For the text-containing cell, return its midpoint in (x, y) coordinate format. 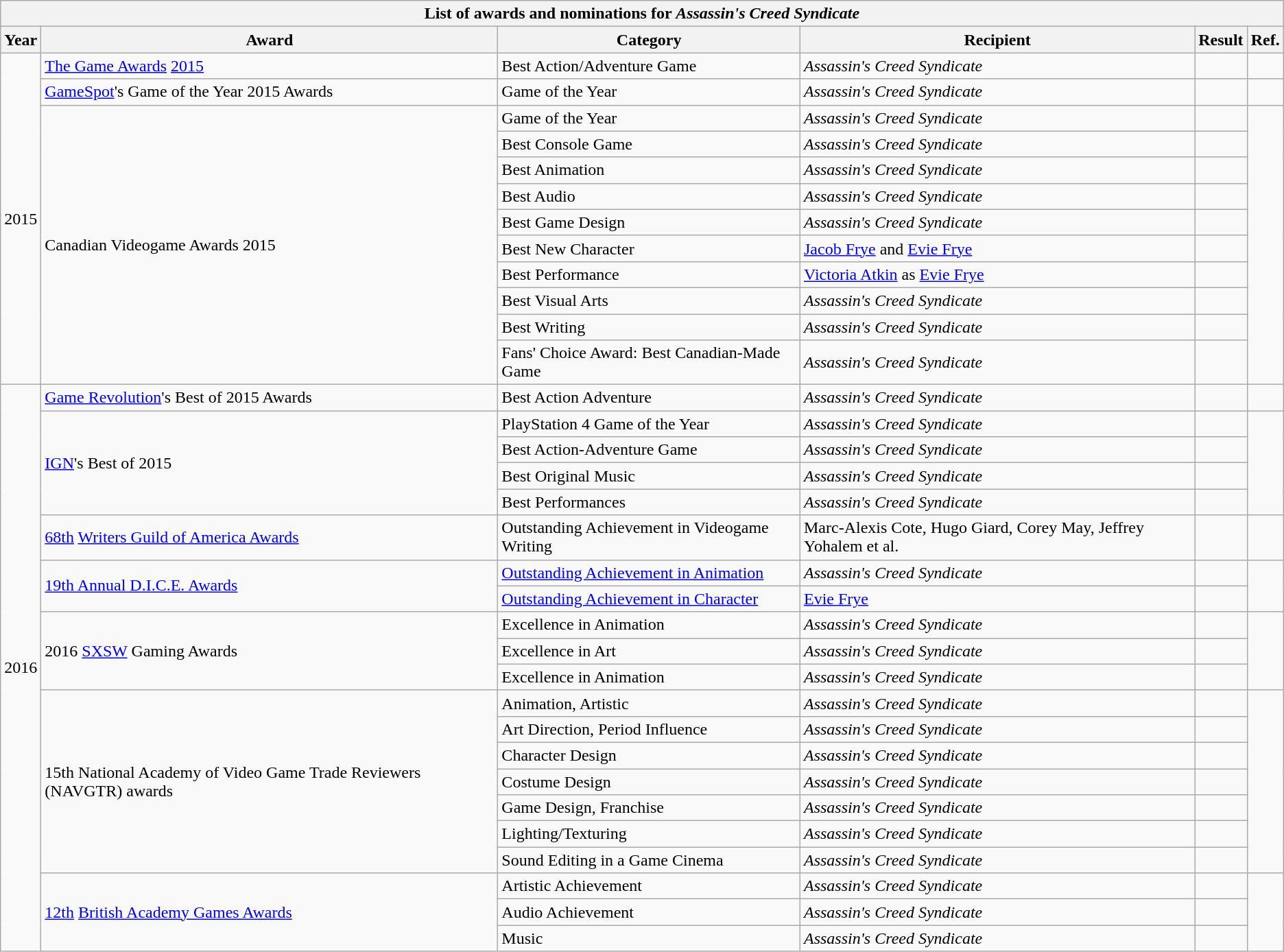
Best Performances (649, 502)
Best Action/Adventure Game (649, 66)
Music (649, 938)
Best Original Music (649, 476)
Game Design, Franchise (649, 808)
Character Design (649, 755)
PlayStation 4 Game of the Year (649, 424)
19th Annual D.I.C.E. Awards (270, 586)
68th Writers Guild of America Awards (270, 538)
Sound Editing in a Game Cinema (649, 860)
Costume Design (649, 781)
Fans' Choice Award: Best Canadian-Made Game (649, 362)
Outstanding Achievement in Character (649, 599)
2016 (21, 668)
Best Action Adventure (649, 398)
Result (1221, 40)
Best Action-Adventure Game (649, 450)
The Game Awards 2015 (270, 66)
Outstanding Achievement in Animation (649, 573)
Animation, Artistic (649, 703)
Best Writing (649, 327)
Best Performance (649, 274)
Artistic Achievement (649, 886)
Best Animation (649, 170)
Evie Frye (997, 599)
Canadian Videogame Awards 2015 (270, 245)
Best Audio (649, 196)
Audio Achievement (649, 912)
IGN's Best of 2015 (270, 463)
Excellence in Art (649, 651)
2015 (21, 219)
Victoria Atkin as Evie Frye (997, 274)
Award (270, 40)
Marc-Alexis Cote, Hugo Giard, Corey May, Jeffrey Yohalem et al. (997, 538)
15th National Academy of Video Game Trade Reviewers (NAVGTR) awards (270, 781)
Best Game Design (649, 222)
List of awards and nominations for Assassin's Creed Syndicate (642, 14)
GameSpot's Game of the Year 2015 Awards (270, 92)
Ref. (1265, 40)
2016 SXSW Gaming Awards (270, 651)
Outstanding Achievement in Videogame Writing (649, 538)
Best Visual Arts (649, 300)
Jacob Frye and Evie Frye (997, 248)
Category (649, 40)
Game Revolution's Best of 2015 Awards (270, 398)
Best Console Game (649, 144)
Recipient (997, 40)
Best New Character (649, 248)
Lighting/Texturing (649, 834)
Art Direction, Period Influence (649, 729)
12th British Academy Games Awards (270, 912)
Year (21, 40)
